Extract the (x, y) coordinate from the center of the cell holding the provided text.  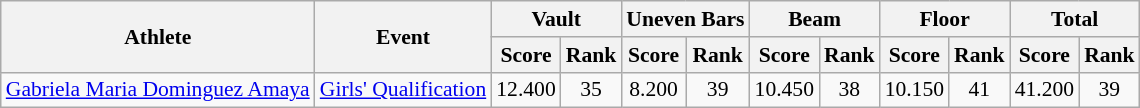
8.200 (653, 90)
10.450 (784, 90)
12.400 (526, 90)
Beam (815, 19)
41 (980, 90)
Girls' Qualification (403, 90)
Total (1075, 19)
Event (403, 36)
41.200 (1044, 90)
Gabriela Maria Dominguez Amaya (158, 90)
38 (850, 90)
35 (592, 90)
Floor (945, 19)
10.150 (914, 90)
Vault (556, 19)
Athlete (158, 36)
Uneven Bars (685, 19)
